Locate the cell with the specified text and output its [X, Y] center coordinate. 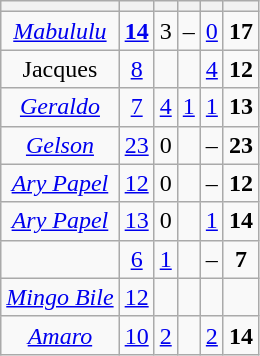
6 [136, 259]
8 [136, 69]
Mingo Bile [60, 297]
10 [136, 335]
Mabululu [60, 31]
Gelson [60, 145]
3 [166, 31]
Jacques [60, 69]
Geraldo [60, 107]
17 [240, 31]
Amaro [60, 335]
